Identify which cell holds the provided text, then report its [X, Y] central coordinate. 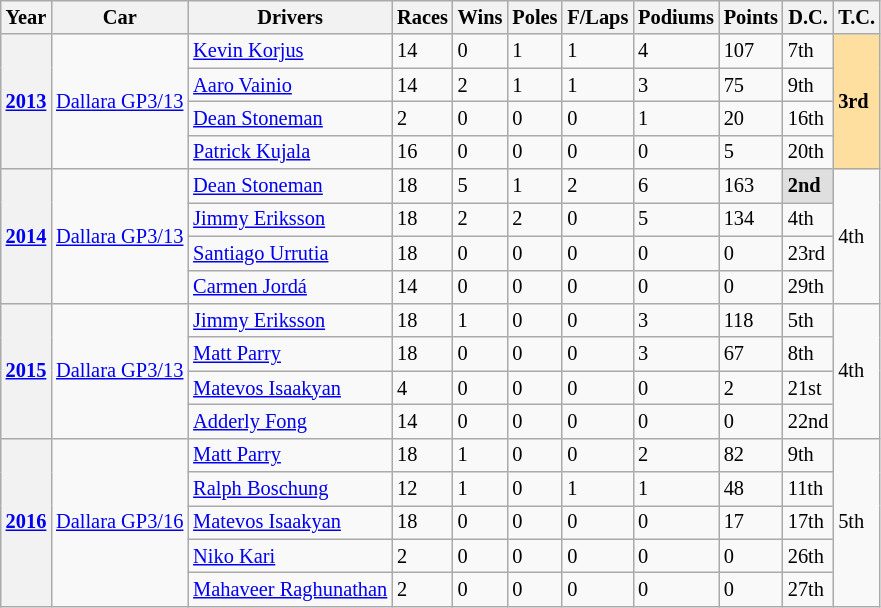
3rd [856, 102]
T.C. [856, 17]
Races [422, 17]
21st [808, 388]
17th [808, 522]
2016 [26, 522]
26th [808, 556]
27th [808, 589]
D.C. [808, 17]
Santiago Urrutia [290, 253]
Points [751, 17]
75 [751, 85]
8th [808, 354]
Year [26, 17]
17 [751, 522]
16th [808, 118]
Dallara GP3/16 [120, 522]
134 [751, 219]
82 [751, 455]
6 [676, 186]
Mahaveer Raghunathan [290, 589]
Carmen Jordá [290, 287]
2015 [26, 370]
118 [751, 320]
48 [751, 489]
Patrick Kujala [290, 152]
11th [808, 489]
16 [422, 152]
Car [120, 17]
Aaro Vainio [290, 85]
12 [422, 489]
Ralph Boschung [290, 489]
22nd [808, 421]
67 [751, 354]
F/Laps [598, 17]
Wins [480, 17]
Adderly Fong [290, 421]
20 [751, 118]
2013 [26, 102]
Drivers [290, 17]
20th [808, 152]
23rd [808, 253]
Podiums [676, 17]
7th [808, 51]
2014 [26, 236]
Niko Kari [290, 556]
2nd [808, 186]
Kevin Korjus [290, 51]
Poles [534, 17]
107 [751, 51]
163 [751, 186]
29th [808, 287]
